Provide the (x, y) coordinate of the cell's center where the given text is located.  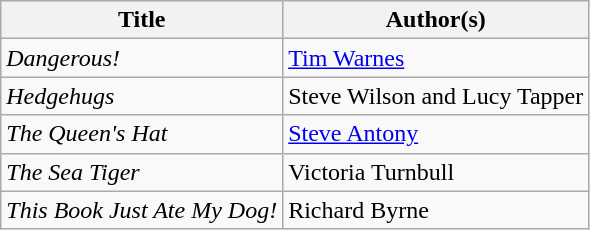
The Queen's Hat (142, 134)
Hedgehugs (142, 96)
Title (142, 20)
Author(s) (436, 20)
Richard Byrne (436, 210)
Steve Antony (436, 134)
This Book Just Ate My Dog! (142, 210)
Dangerous! (142, 58)
Tim Warnes (436, 58)
The Sea Tiger (142, 172)
Victoria Turnbull (436, 172)
Steve Wilson and Lucy Tapper (436, 96)
